Identify which cell holds the provided text, then report its [x, y] central coordinate. 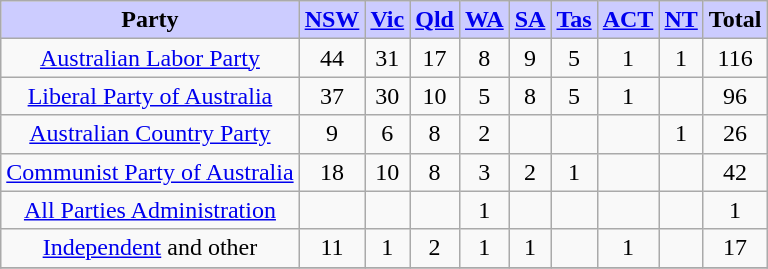
ACT [628, 20]
42 [735, 172]
31 [388, 58]
30 [388, 96]
116 [735, 58]
26 [735, 134]
Qld [435, 20]
SA [530, 20]
Australian Labor Party [150, 58]
Liberal Party of Australia [150, 96]
WA [484, 20]
3 [484, 172]
44 [332, 58]
NT [681, 20]
Australian Country Party [150, 134]
All Parties Administration [150, 210]
Tas [574, 20]
Total [735, 20]
NSW [332, 20]
Independent and other [150, 248]
Communist Party of Australia [150, 172]
37 [332, 96]
18 [332, 172]
6 [388, 134]
Vic [388, 20]
96 [735, 96]
Party [150, 20]
11 [332, 248]
